Determine the (x, y) coordinate at the center of the cell enclosing the given text.  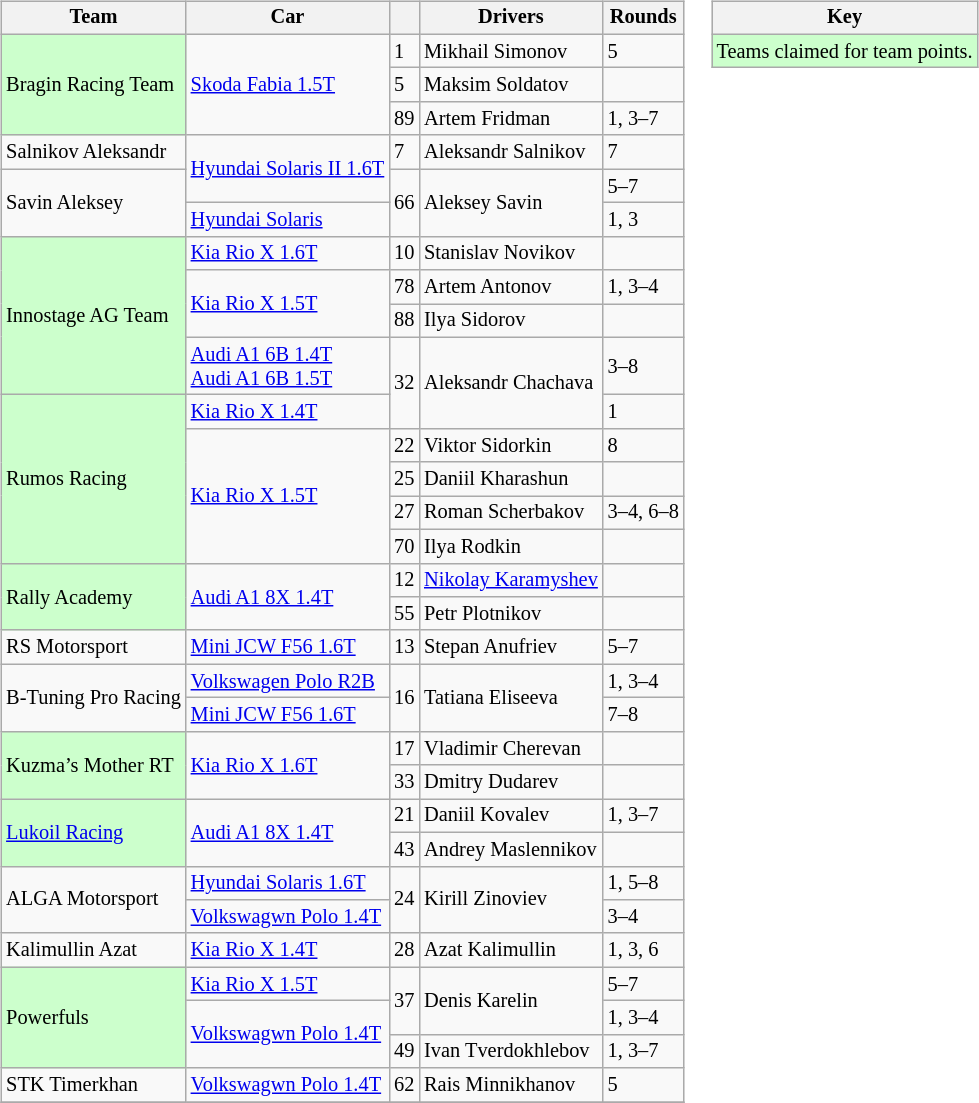
8 (644, 446)
Rally Academy (94, 596)
Artem Antonov (511, 287)
89 (404, 119)
13 (404, 647)
21 (404, 816)
Daniil Kovalev (511, 816)
STK Timerkhan (94, 1085)
Mikhail Simonov (511, 51)
3–4 (644, 917)
Nikolay Karamyshev (511, 580)
ALGA Motorsport (94, 900)
12 (404, 580)
Team (94, 18)
3–4, 6–8 (644, 513)
B-Tuning Pro Racing (94, 698)
Aleksandr Chachava (511, 382)
37 (404, 1000)
16 (404, 698)
27 (404, 513)
Skoda Fabia 1.5T (288, 84)
17 (404, 748)
88 (404, 321)
Aleksandr Salnikov (511, 152)
Azat Kalimullin (511, 950)
Denis Karelin (511, 1000)
Key (845, 18)
Kalimullin Azat (94, 950)
Volkswagen Polo R2B (288, 681)
49 (404, 1051)
Ilya Sidorov (511, 321)
Artem Fridman (511, 119)
Rais Minnikhanov (511, 1085)
RS Motorsport (94, 647)
32 (404, 382)
Tatiana Eliseeva (511, 698)
22 (404, 446)
7–8 (644, 715)
43 (404, 849)
1, 3 (644, 220)
24 (404, 900)
Dmitry Dudarev (511, 782)
62 (404, 1085)
3–8 (644, 366)
Kirill Zinoviev (511, 900)
Ilya Rodkin (511, 546)
Powerfuls (94, 1018)
Hyundai Solaris 1.6T (288, 883)
Teams claimed for team points. (845, 51)
70 (404, 546)
Drivers (511, 18)
Daniil Kharashun (511, 479)
Vladimir Cherevan (511, 748)
Hyundai Solaris II 1.6T (288, 168)
33 (404, 782)
55 (404, 614)
Maksim Soldatov (511, 85)
Andrey Maslennikov (511, 849)
Roman Scherbakov (511, 513)
Savin Aleksey (94, 202)
Viktor Sidorkin (511, 446)
10 (404, 253)
Innostage AG Team (94, 316)
Hyundai Solaris (288, 220)
Kuzma’s Mother RT (94, 764)
1, 5–8 (644, 883)
1, 3, 6 (644, 950)
Audi A1 6B 1.4TAudi A1 6B 1.5T (288, 366)
78 (404, 287)
Salnikov Aleksandr (94, 152)
Lukoil Racing (94, 832)
Rounds (644, 18)
Rumos Racing (94, 479)
Ivan Tverdokhlebov (511, 1051)
66 (404, 202)
Petr Plotnikov (511, 614)
25 (404, 479)
Stanislav Novikov (511, 253)
Car (288, 18)
Stepan Anufriev (511, 647)
28 (404, 950)
Bragin Racing Team (94, 84)
Aleksey Savin (511, 202)
